Locate the cell with the specified text and output its [x, y] center coordinate. 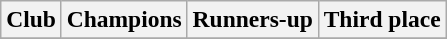
Champions [124, 19]
Club [32, 19]
Third place [382, 19]
Runners-up [252, 19]
